Find where the given text appears and provide that cell's center as [x, y] coordinate. 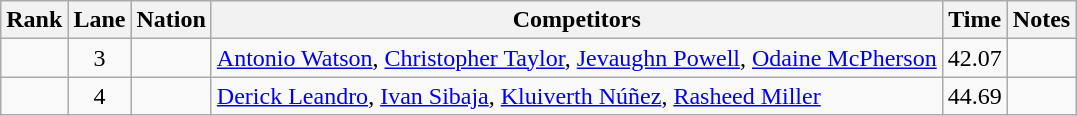
Antonio Watson, Christopher Taylor, Jevaughn Powell, Odaine McPherson [576, 58]
Rank [34, 20]
Time [974, 20]
Derick Leandro, Ivan Sibaja, Kluiverth Núñez, Rasheed Miller [576, 96]
Lane [100, 20]
Competitors [576, 20]
4 [100, 96]
42.07 [974, 58]
3 [100, 58]
Nation [171, 20]
Notes [1041, 20]
44.69 [974, 96]
